Identify which cell holds the provided text, then report its [X, Y] central coordinate. 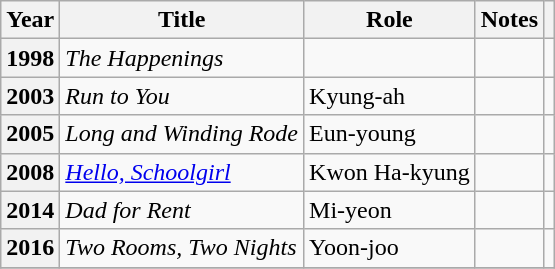
Kwon Ha-kyung [390, 172]
Year [30, 20]
1998 [30, 58]
Long and Winding Rode [182, 134]
Role [390, 20]
The Happenings [182, 58]
2016 [30, 248]
Dad for Rent [182, 210]
2005 [30, 134]
Eun-young [390, 134]
2014 [30, 210]
Two Rooms, Two Nights [182, 248]
Yoon-joo [390, 248]
Kyung-ah [390, 96]
Hello, Schoolgirl [182, 172]
Notes [509, 20]
Run to You [182, 96]
Mi-yeon [390, 210]
2008 [30, 172]
2003 [30, 96]
Title [182, 20]
